For the text-containing cell, return its midpoint in (X, Y) coordinate format. 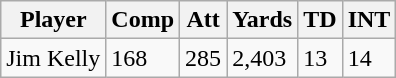
285 (204, 58)
168 (143, 58)
Att (204, 20)
Player (54, 20)
14 (369, 58)
13 (320, 58)
Yards (262, 20)
TD (320, 20)
Comp (143, 20)
INT (369, 20)
Jim Kelly (54, 58)
2,403 (262, 58)
